Pinpoint the cell where the given text exists, returning its (X, Y) midpoint coordinate. 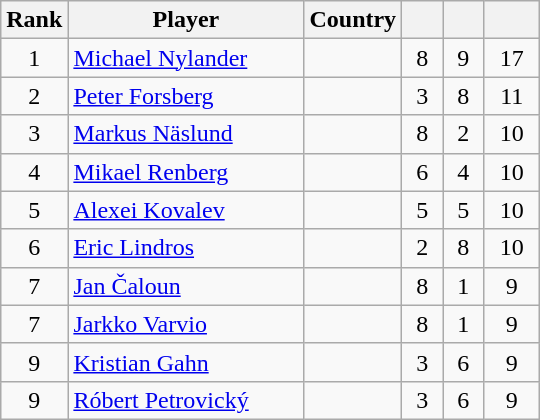
Róbert Petrovický (186, 400)
Rank (34, 20)
Jan Čaloun (186, 286)
Country (353, 20)
Michael Nylander (186, 58)
Player (186, 20)
Jarkko Varvio (186, 324)
Peter Forsberg (186, 96)
Eric Lindros (186, 248)
17 (512, 58)
Mikael Renberg (186, 172)
Kristian Gahn (186, 362)
Markus Näslund (186, 134)
Alexei Kovalev (186, 210)
11 (512, 96)
